Identify which cell holds the provided text, then report its [x, y] central coordinate. 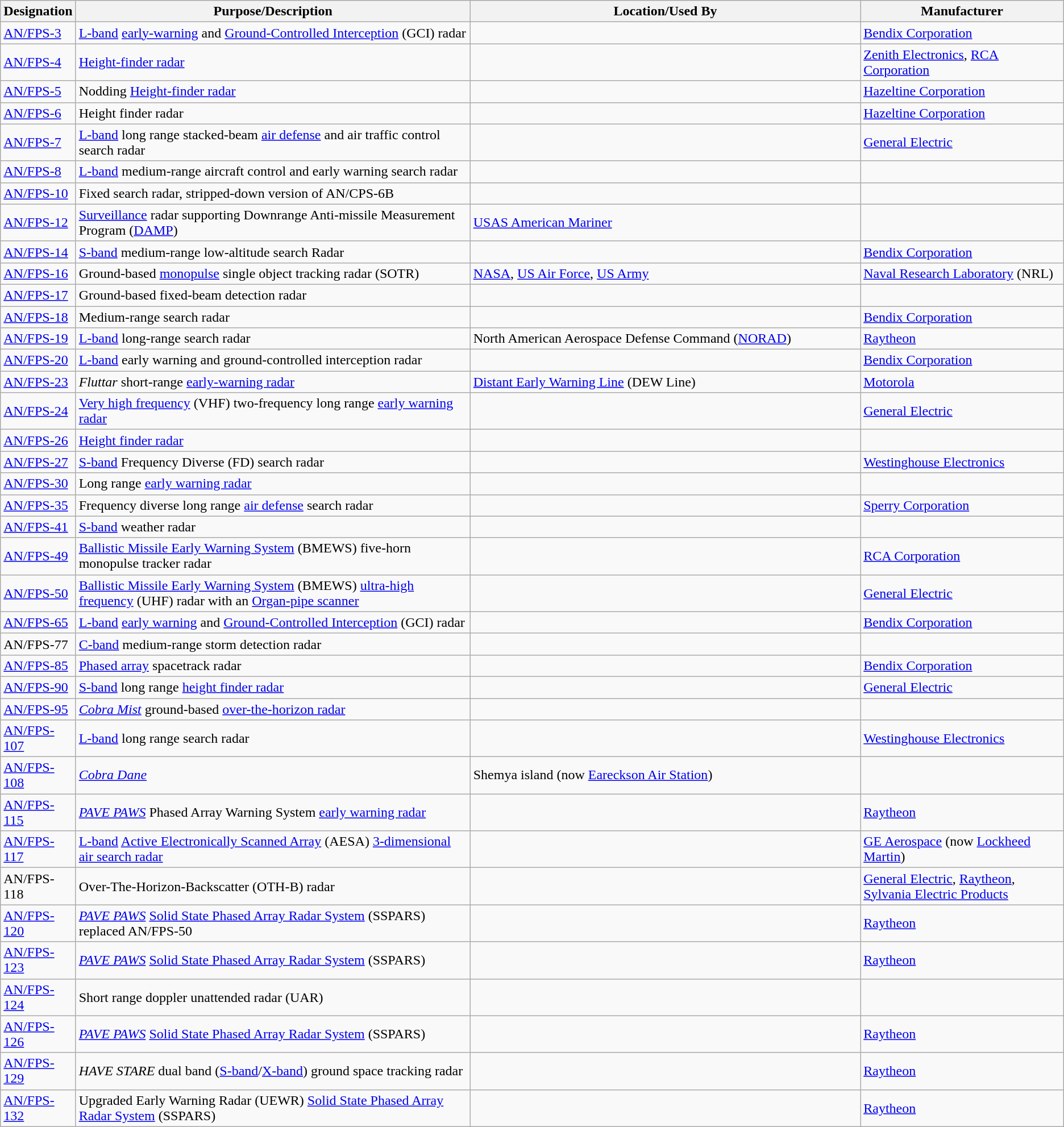
L-band early warning and Ground-Controlled Interception (GCI) radar [273, 622]
AN/FPS-7 [38, 142]
AN/FPS-77 [38, 644]
AN/FPS-117 [38, 849]
Motorola [962, 382]
AN/FPS-26 [38, 440]
S-band weather radar [273, 527]
Ground-based monopulse single object tracking radar (SOTR) [273, 273]
C-band medium-range storm detection radar [273, 644]
AN/FPS-16 [38, 273]
USAS American Mariner [665, 223]
Ballistic Missile Early Warning System (BMEWS) five-horn monopulse tracker radar [273, 556]
AN/FPS-8 [38, 172]
Over-The-Horizon-Backscatter (OTH-B) radar [273, 887]
Shemya island (now Eareckson Air Station) [665, 775]
AN/FPS-17 [38, 295]
L-band early-warning and Ground-Controlled Interception (GCI) radar [273, 33]
S-band medium-range low-altitude search Radar [273, 252]
Ballistic Missile Early Warning System (BMEWS) ultra-high frequency (UHF) radar with an Organ-pipe scanner [273, 593]
AN/FPS-126 [38, 1034]
Fixed search radar, stripped-down version of AN/CPS-6B [273, 193]
AN/FPS-107 [38, 739]
AN/FPS-108 [38, 775]
Medium-range search radar [273, 317]
Designation [38, 11]
AN/FPS-10 [38, 193]
AN/FPS-4 [38, 63]
PAVE PAWS Phased Array Warning System early warning radar [273, 813]
AN/FPS-41 [38, 527]
North American Aerospace Defense Command (NORAD) [665, 339]
AN/FPS-27 [38, 462]
Frequency diverse long range air defense search radar [273, 505]
Sperry Corporation [962, 505]
Upgraded Early Warning Radar (UEWR) Solid State Phased Array Radar System (SSPARS) [273, 1108]
AN/FPS-118 [38, 887]
Ground-based fixed-beam detection radar [273, 295]
Height-finder radar [273, 63]
Very high frequency (VHF) two-frequency long range early warning radar [273, 411]
Nodding Height-finder radar [273, 92]
Manufacturer [962, 11]
Surveillance radar supporting Downrange Anti-missile Measurement Program (DAMP) [273, 223]
AN/FPS-85 [38, 666]
Long range early warning radar [273, 484]
Phased array spacetrack radar [273, 666]
L-band long range search radar [273, 739]
Purpose/Description [273, 11]
AN/FPS-95 [38, 709]
S-band long range height finder radar [273, 687]
AN/FPS-123 [38, 960]
AN/FPS-65 [38, 622]
AN/FPS-115 [38, 813]
AN/FPS-50 [38, 593]
RCA Corporation [962, 556]
PAVE PAWS Solid State Phased Array Radar System (SSPARS) replaced AN/FPS-50 [273, 923]
Location/Used By [665, 11]
L-band Active Electronically Scanned Array (AESA) 3-dimensional air search radar [273, 849]
GE Aerospace (now Lockheed Martin) [962, 849]
L-band early warning and ground-controlled interception radar [273, 360]
General Electric, Raytheon, Sylvania Electric Products [962, 887]
AN/FPS-30 [38, 484]
AN/FPS-3 [38, 33]
Zenith Electronics, RCA Corporation [962, 63]
AN/FPS-49 [38, 556]
AN/FPS-90 [38, 687]
AN/FPS-124 [38, 997]
L-band long range stacked-beam air defense and air traffic control search radar [273, 142]
AN/FPS-35 [38, 505]
S-band Frequency Diverse (FD) search radar [273, 462]
AN/FPS-12 [38, 223]
AN/FPS-132 [38, 1108]
Cobra Dane [273, 775]
Distant Early Warning Line (DEW Line) [665, 382]
NASA, US Air Force, US Army [665, 273]
AN/FPS-24 [38, 411]
AN/FPS-120 [38, 923]
AN/FPS-14 [38, 252]
Fluttar short-range early-warning radar [273, 382]
AN/FPS-129 [38, 1071]
HAVE STARE dual band (S-band/X-band) ground space tracking radar [273, 1071]
AN/FPS-5 [38, 92]
Cobra Mist ground-based over-the-horizon radar [273, 709]
AN/FPS-19 [38, 339]
Naval Research Laboratory (NRL) [962, 273]
AN/FPS-18 [38, 317]
AN/FPS-20 [38, 360]
AN/FPS-23 [38, 382]
L-band long-range search radar [273, 339]
Short range doppler unattended radar (UAR) [273, 997]
AN/FPS-6 [38, 113]
L-band medium-range aircraft control and early warning search radar [273, 172]
